From the cell containing the given text, extract its center point as (x, y) coordinate. 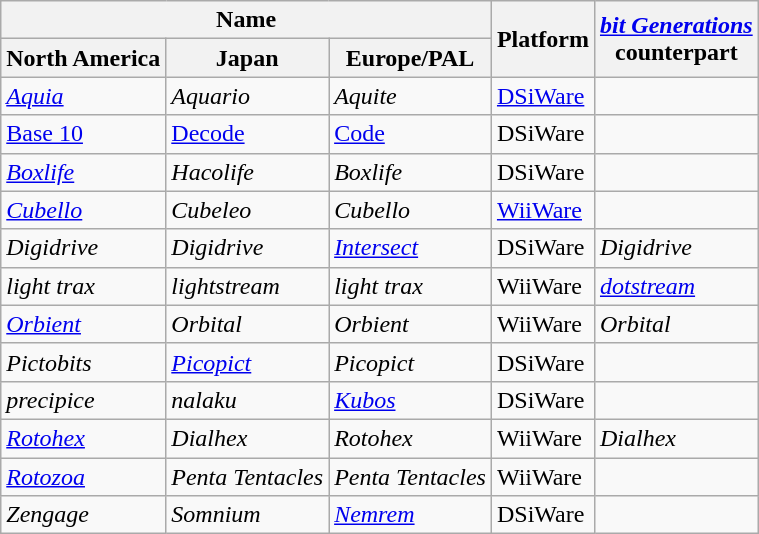
lightstream (248, 286)
Aquia (84, 96)
Japan (248, 58)
Somnium (248, 515)
Code (410, 134)
dotstream (676, 286)
Europe/PAL (410, 58)
Intersect (410, 248)
Pictobits (84, 362)
Base 10 (84, 134)
Aquite (410, 96)
Hacolife (248, 172)
Name (246, 20)
Zengage (84, 515)
Platform (542, 39)
Cubeleo (248, 210)
Kubos (410, 400)
bit Generations counterpart (676, 39)
precipice (84, 400)
Nemrem (410, 515)
North America (84, 58)
Rotozoa (84, 477)
nalaku (248, 400)
Decode (248, 134)
Aquario (248, 96)
